Find where the given text appears and provide that cell's center as (X, Y) coordinate. 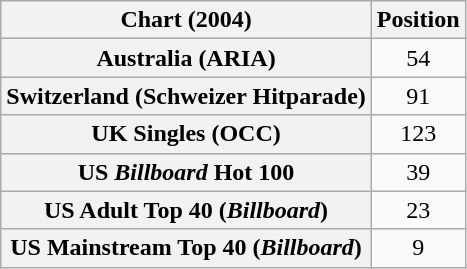
Australia (ARIA) (186, 58)
9 (418, 248)
Position (418, 20)
91 (418, 96)
123 (418, 134)
Chart (2004) (186, 20)
23 (418, 210)
US Adult Top 40 (Billboard) (186, 210)
US Mainstream Top 40 (Billboard) (186, 248)
39 (418, 172)
Switzerland (Schweizer Hitparade) (186, 96)
54 (418, 58)
US Billboard Hot 100 (186, 172)
UK Singles (OCC) (186, 134)
